Capture the cell that displays the provided text and extract its (x, y) central coordinate. 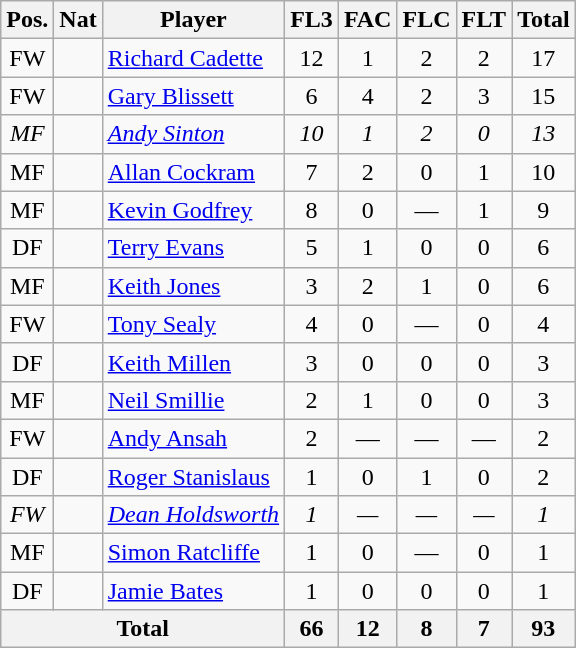
Pos. (28, 20)
FL3 (312, 20)
Nat (78, 20)
Keith Millen (193, 362)
Gary Blissett (193, 96)
FAC (368, 20)
Roger Stanislaus (193, 477)
Keith Jones (193, 286)
Simon Ratcliffe (193, 553)
66 (312, 629)
FLT (484, 20)
Jamie Bates (193, 591)
Richard Cadette (193, 58)
5 (312, 248)
Kevin Godfrey (193, 210)
Andy Sinton (193, 134)
Neil Smillie (193, 400)
93 (544, 629)
15 (544, 96)
Andy Ansah (193, 438)
Terry Evans (193, 248)
13 (544, 134)
Tony Sealy (193, 324)
9 (544, 210)
Allan Cockram (193, 172)
FLC (426, 20)
Dean Holdsworth (193, 515)
Player (193, 20)
17 (544, 58)
